Find where the given text appears and provide that cell's center as [X, Y] coordinate. 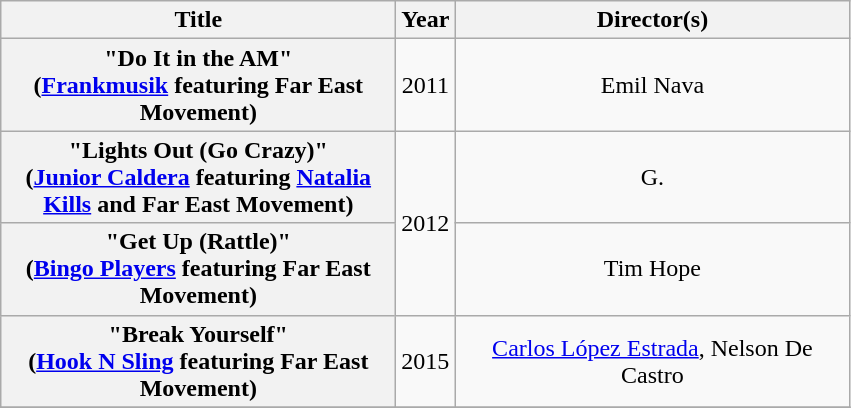
G. [652, 177]
"Do It in the AM"(Frankmusik featuring Far East Movement) [198, 85]
Year [426, 20]
Director(s) [652, 20]
2011 [426, 85]
Carlos López Estrada, Nelson De Castro [652, 361]
Title [198, 20]
2015 [426, 361]
Tim Hope [652, 269]
"Get Up (Rattle)"(Bingo Players featuring Far East Movement) [198, 269]
"Lights Out (Go Crazy)"(Junior Caldera featuring Natalia Kills and Far East Movement) [198, 177]
"Break Yourself"(Hook N Sling featuring Far East Movement) [198, 361]
Emil Nava [652, 85]
2012 [426, 223]
